Output the [X, Y] coordinate of the center of the cell containing the given text.  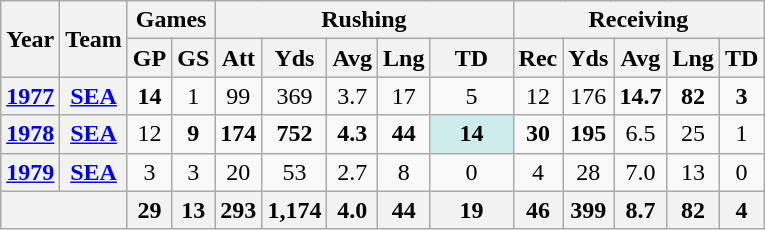
99 [238, 96]
Year [30, 39]
7.0 [640, 172]
Rec [538, 58]
195 [588, 134]
Games [170, 20]
46 [538, 210]
30 [538, 134]
1979 [30, 172]
2.7 [352, 172]
17 [404, 96]
8.7 [640, 210]
29 [149, 210]
14.7 [640, 96]
1978 [30, 134]
19 [472, 210]
Team [94, 39]
3.7 [352, 96]
399 [588, 210]
1,174 [294, 210]
8 [404, 172]
9 [194, 134]
GS [194, 58]
GP [149, 58]
Receiving [638, 20]
752 [294, 134]
4.0 [352, 210]
Att [238, 58]
53 [294, 172]
25 [693, 134]
5 [472, 96]
174 [238, 134]
20 [238, 172]
4.3 [352, 134]
176 [588, 96]
Rushing [364, 20]
369 [294, 96]
1977 [30, 96]
6.5 [640, 134]
293 [238, 210]
28 [588, 172]
